From the cell containing the given text, extract its center point as (X, Y) coordinate. 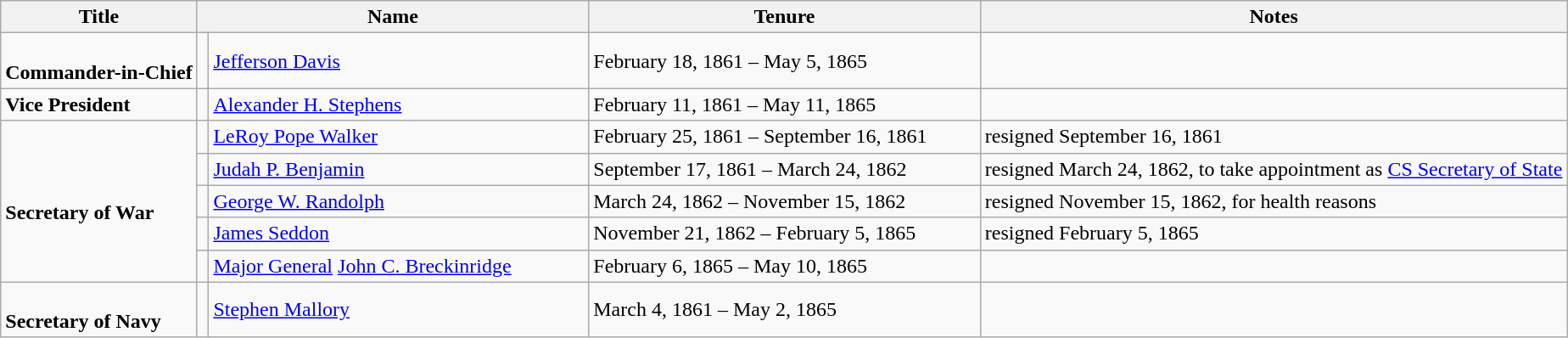
September 17, 1861 – March 24, 1862 (785, 169)
Name (393, 17)
Major General John C. Breckinridge (399, 266)
March 24, 1862 – November 15, 1862 (785, 201)
Alexander H. Stephens (399, 104)
Tenure (785, 17)
resigned March 24, 1862, to take appointment as CS Secretary of State (1274, 169)
March 4, 1861 – May 2, 1865 (785, 309)
Judah P. Benjamin (399, 169)
LeRoy Pope Walker (399, 137)
November 21, 1862 – February 5, 1865 (785, 234)
resigned November 15, 1862, for health reasons (1274, 201)
George W. Randolph (399, 201)
February 11, 1861 – May 11, 1865 (785, 104)
February 18, 1861 – May 5, 1865 (785, 61)
resigned September 16, 1861 (1274, 137)
Notes (1274, 17)
Commander-in-Chief (98, 61)
James Seddon (399, 234)
resigned February 5, 1865 (1274, 234)
Stephen Mallory (399, 309)
Vice President (98, 104)
Jefferson Davis (399, 61)
February 25, 1861 – September 16, 1861 (785, 137)
Secretary of Navy (98, 309)
Secretary of War (98, 201)
Title (98, 17)
February 6, 1865 – May 10, 1865 (785, 266)
